Capture the cell that displays the provided text and extract its [X, Y] central coordinate. 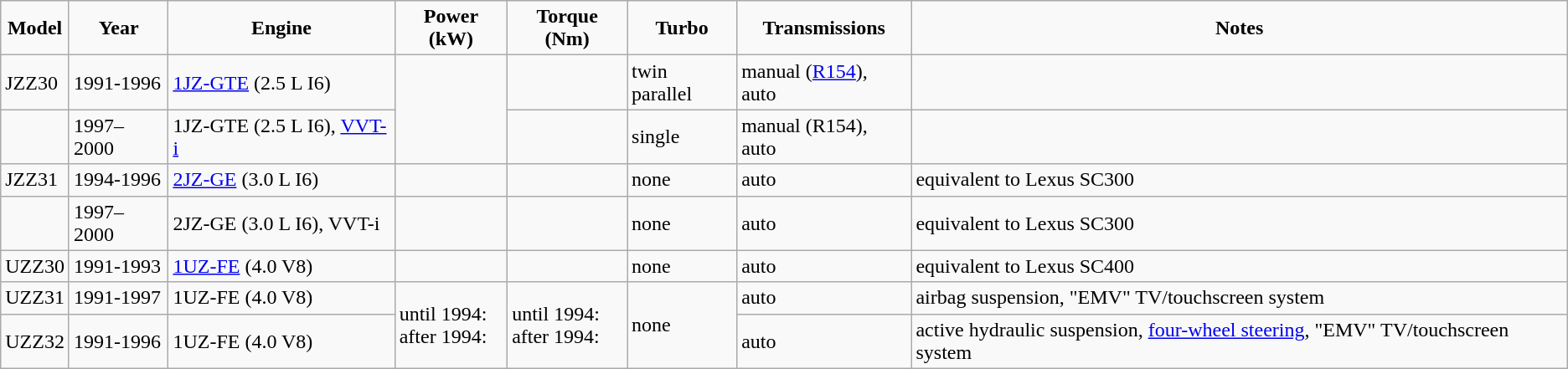
airbag suspension, "EMV" TV/touchscreen system [1240, 298]
equivalent to Lexus SC400 [1240, 266]
1991-1993 [118, 266]
Notes [1240, 28]
JZZ30 [35, 82]
Turbo [682, 28]
2JZ-GE (3.0 L I6) [281, 180]
Transmissions [824, 28]
UZZ30 [35, 266]
1JZ-GTE (2.5 L I6), VVT-i [281, 137]
Year [118, 28]
Power (kW) [451, 28]
JZZ31 [35, 180]
Torque (Nm) [568, 28]
UZZ31 [35, 298]
Model [35, 28]
2JZ-GE (3.0 L I6), VVT-i [281, 223]
single [682, 137]
twin parallel [682, 82]
1JZ-GTE (2.5 L I6) [281, 82]
active hydraulic suspension, four-wheel steering, "EMV" TV/touchscreen system [1240, 341]
Engine [281, 28]
UZZ32 [35, 341]
1991-1997 [118, 298]
1994-1996 [118, 180]
